Scan for the cell matching the given text and deliver its [x, y] coordinate at center. 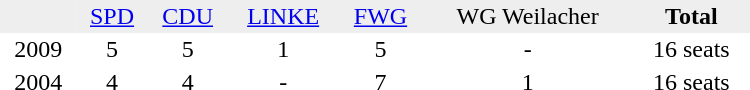
Total [692, 16]
CDU [188, 16]
16 seats [692, 50]
FWG [380, 16]
- [528, 50]
LINKE [284, 16]
SPD [112, 16]
WG Weilacher [528, 16]
1 [284, 50]
2009 [38, 50]
